Extract the (X, Y) coordinate from the center of the cell holding the provided text.  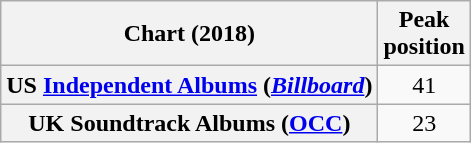
23 (424, 123)
UK Soundtrack Albums (OCC) (190, 123)
Peakposition (424, 34)
Chart (2018) (190, 34)
US Independent Albums (Billboard) (190, 85)
41 (424, 85)
